Extract the [X, Y] coordinate from the center of the cell holding the provided text.  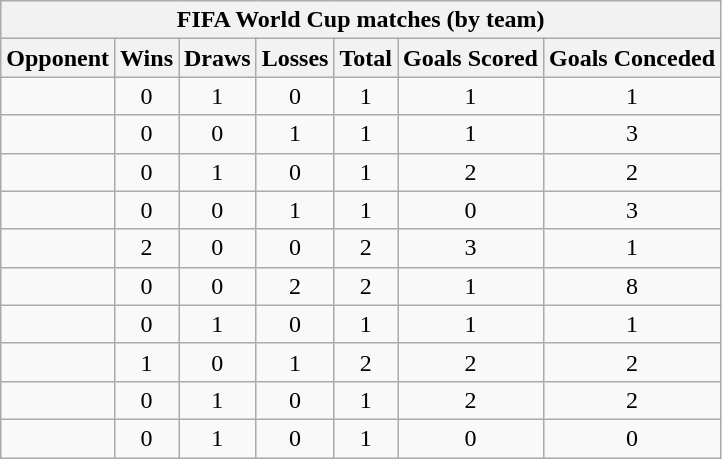
Goals Scored [471, 58]
Opponent [58, 58]
Wins [147, 58]
Goals Conceded [632, 58]
FIFA World Cup matches (by team) [361, 20]
Total [366, 58]
Losses [295, 58]
Draws [217, 58]
8 [632, 286]
